From the cell containing the given text, extract its center point as (x, y) coordinate. 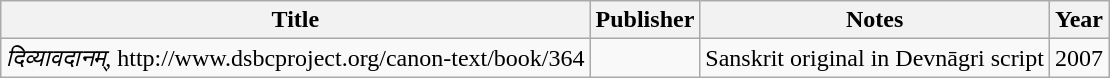
Title (296, 20)
Year (1078, 20)
दिव्यावदानम्, http://www.dsbcproject.org/canon-text/book/364 (296, 58)
Sanskrit original in Devnāgri script (875, 58)
Notes (875, 20)
Publisher (645, 20)
2007 (1078, 58)
